Search for the cell housing the specified text and yield its (X, Y) center coordinate. 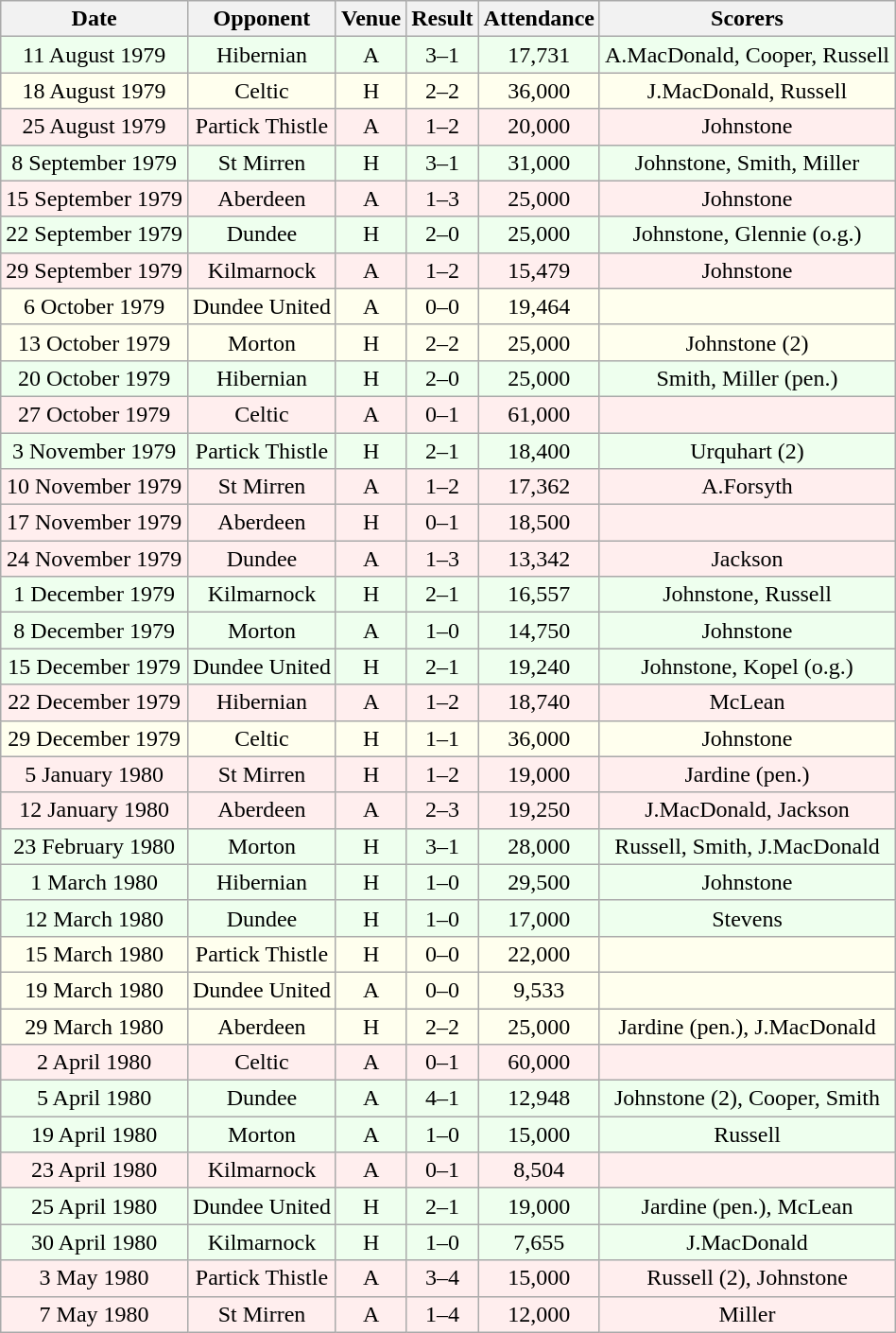
Jackson (747, 559)
Johnstone, Kopel (o.g.) (747, 666)
17,362 (539, 487)
8 December 1979 (95, 631)
17,000 (539, 918)
19,240 (539, 666)
Opponent (261, 19)
17,731 (539, 55)
3 May 1980 (95, 1278)
23 February 1980 (95, 846)
19,464 (539, 306)
22 December 1979 (95, 702)
Miller (747, 1314)
29 September 1979 (95, 270)
9,533 (539, 990)
10 November 1979 (95, 487)
29,500 (539, 882)
5 April 1980 (95, 1099)
29 December 1979 (95, 738)
Smith, Miller (pen.) (747, 378)
Venue (370, 19)
Johnstone, Russell (747, 595)
Russell, Smith, J.MacDonald (747, 846)
19,250 (539, 810)
61,000 (539, 414)
11 August 1979 (95, 55)
18,400 (539, 451)
20 October 1979 (95, 378)
19 March 1980 (95, 990)
23 April 1980 (95, 1170)
15 March 1980 (95, 954)
Stevens (747, 918)
Urquhart (2) (747, 451)
8,504 (539, 1170)
Johnstone, Glennie (o.g.) (747, 234)
18 August 1979 (95, 91)
A.Forsyth (747, 487)
2–3 (442, 810)
17 November 1979 (95, 523)
22 September 1979 (95, 234)
13 October 1979 (95, 342)
20,000 (539, 127)
12 March 1980 (95, 918)
12 January 1980 (95, 810)
60,000 (539, 1063)
A.MacDonald, Cooper, Russell (747, 55)
Attendance (539, 19)
16,557 (539, 595)
25 August 1979 (95, 127)
24 November 1979 (95, 559)
Jardine (pen.), J.MacDonald (747, 1026)
3–4 (442, 1278)
13,342 (539, 559)
4–1 (442, 1099)
Jardine (pen.), McLean (747, 1206)
5 January 1980 (95, 774)
2 April 1980 (95, 1063)
J.MacDonald, Russell (747, 91)
30 April 1980 (95, 1242)
15 September 1979 (95, 199)
7,655 (539, 1242)
Date (95, 19)
Johnstone (2), Cooper, Smith (747, 1099)
Russell (747, 1134)
1 March 1980 (95, 882)
19 April 1980 (95, 1134)
1 December 1979 (95, 595)
14,750 (539, 631)
Johnstone (2) (747, 342)
15 December 1979 (95, 666)
12,000 (539, 1314)
Russell (2), Johnstone (747, 1278)
22,000 (539, 954)
J.MacDonald (747, 1242)
Jardine (pen.) (747, 774)
25 April 1980 (95, 1206)
Result (442, 19)
J.MacDonald, Jackson (747, 810)
1–1 (442, 738)
Johnstone, Smith, Miller (747, 163)
15,479 (539, 270)
8 September 1979 (95, 163)
6 October 1979 (95, 306)
18,500 (539, 523)
31,000 (539, 163)
1–4 (442, 1314)
28,000 (539, 846)
7 May 1980 (95, 1314)
Scorers (747, 19)
29 March 1980 (95, 1026)
18,740 (539, 702)
3 November 1979 (95, 451)
McLean (747, 702)
12,948 (539, 1099)
27 October 1979 (95, 414)
